For the text-containing cell, return its midpoint in [X, Y] coordinate format. 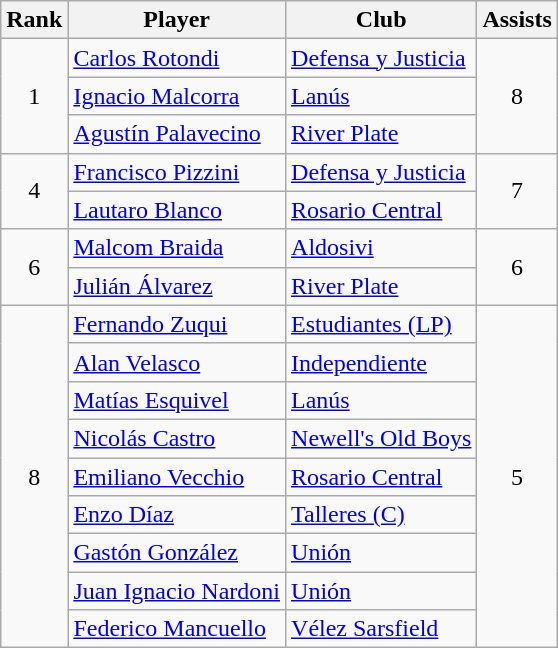
Lautaro Blanco [177, 210]
5 [517, 476]
Club [382, 20]
Enzo Díaz [177, 515]
Player [177, 20]
Newell's Old Boys [382, 438]
Malcom Braida [177, 248]
Aldosivi [382, 248]
1 [34, 96]
Vélez Sarsfield [382, 629]
Federico Mancuello [177, 629]
Rank [34, 20]
Carlos Rotondi [177, 58]
4 [34, 191]
Francisco Pizzini [177, 172]
Matías Esquivel [177, 400]
Assists [517, 20]
Estudiantes (LP) [382, 324]
Julián Álvarez [177, 286]
Gastón González [177, 553]
Juan Ignacio Nardoni [177, 591]
7 [517, 191]
Ignacio Malcorra [177, 96]
Nicolás Castro [177, 438]
Agustín Palavecino [177, 134]
Independiente [382, 362]
Emiliano Vecchio [177, 477]
Fernando Zuqui [177, 324]
Talleres (C) [382, 515]
Alan Velasco [177, 362]
